Pinpoint the cell where the given text exists, returning its (X, Y) midpoint coordinate. 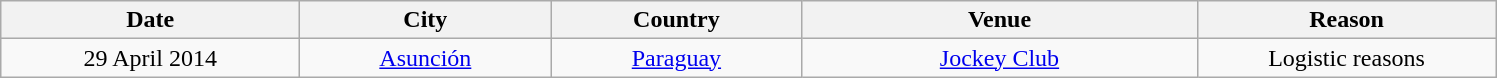
Jockey Club (1000, 58)
Asunción (426, 58)
Reason (1346, 20)
Paraguay (676, 58)
Date (150, 20)
Country (676, 20)
Venue (1000, 20)
29 April 2014 (150, 58)
City (426, 20)
Logistic reasons (1346, 58)
